Detect which cell encompasses the target text, then output its (x, y) center coordinate. 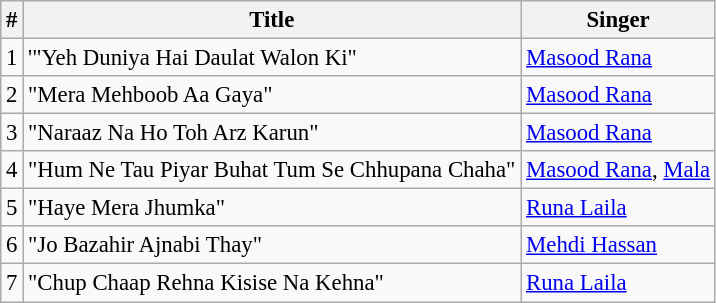
"Jo Bazahir Ajnabi Thay" (272, 245)
Mehdi Hassan (618, 245)
Title (272, 20)
# (12, 20)
"Mera Mehboob Aa Gaya" (272, 95)
"Hum Ne Tau Piyar Buhat Tum Se Chhupana Chaha" (272, 170)
"Naraaz Na Ho Toh Arz Karun" (272, 133)
'"Yeh Duniya Hai Daulat Walon Ki" (272, 58)
3 (12, 133)
2 (12, 95)
Masood Rana, Mala (618, 170)
Singer (618, 20)
"Chup Chaap Rehna Kisise Na Kehna" (272, 283)
"Haye Mera Jhumka" (272, 208)
5 (12, 208)
7 (12, 283)
4 (12, 170)
6 (12, 245)
1 (12, 58)
